Search for the cell housing the specified text and yield its [X, Y] center coordinate. 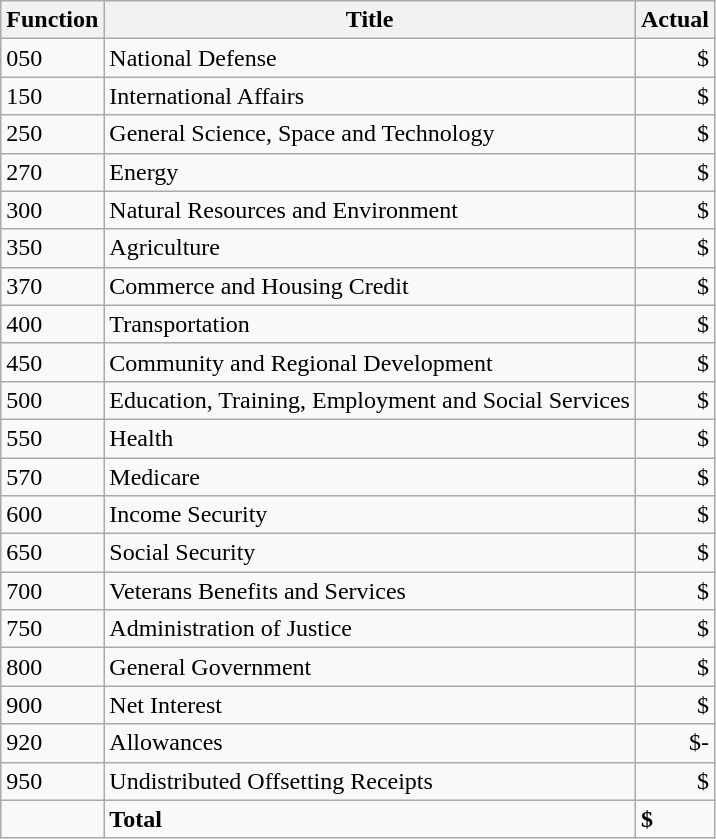
Function [52, 20]
Transportation [370, 324]
Energy [370, 172]
750 [52, 629]
920 [52, 743]
450 [52, 362]
600 [52, 515]
400 [52, 324]
Agriculture [370, 248]
Net Interest [370, 705]
370 [52, 286]
900 [52, 705]
150 [52, 96]
350 [52, 248]
570 [52, 477]
700 [52, 591]
Education, Training, Employment and Social Services [370, 400]
050 [52, 58]
800 [52, 667]
Allowances [370, 743]
270 [52, 172]
Medicare [370, 477]
$- [674, 743]
950 [52, 781]
Actual [674, 20]
Total [370, 819]
Commerce and Housing Credit [370, 286]
Social Security [370, 553]
Community and Regional Development [370, 362]
650 [52, 553]
Health [370, 438]
Veterans Benefits and Services [370, 591]
550 [52, 438]
500 [52, 400]
Income Security [370, 515]
International Affairs [370, 96]
General Government [370, 667]
Title [370, 20]
Administration of Justice [370, 629]
Undistributed Offsetting Receipts [370, 781]
General Science, Space and Technology [370, 134]
300 [52, 210]
National Defense [370, 58]
Natural Resources and Environment [370, 210]
250 [52, 134]
